For the text-containing cell, return its midpoint in [X, Y] coordinate format. 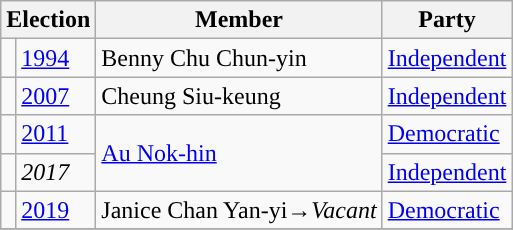
Election [48, 20]
Cheung Siu-keung [239, 96]
1994 [56, 58]
2007 [56, 96]
Party [447, 20]
2017 [56, 172]
Benny Chu Chun-yin [239, 58]
Au Nok-hin [239, 153]
Janice Chan Yan-yi→Vacant [239, 210]
Member [239, 20]
2011 [56, 134]
2019 [56, 210]
